Pinpoint the cell where the given text exists, returning its (x, y) midpoint coordinate. 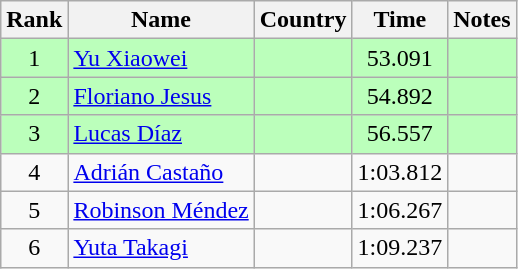
53.091 (400, 58)
Floriano Jesus (161, 96)
Time (400, 20)
1:06.267 (400, 210)
Rank (34, 20)
4 (34, 172)
Robinson Méndez (161, 210)
6 (34, 248)
3 (34, 134)
Yu Xiaowei (161, 58)
54.892 (400, 96)
Adrián Castaño (161, 172)
Name (161, 20)
2 (34, 96)
1:09.237 (400, 248)
56.557 (400, 134)
1 (34, 58)
Country (303, 20)
1:03.812 (400, 172)
Lucas Díaz (161, 134)
Notes (482, 20)
Yuta Takagi (161, 248)
5 (34, 210)
